Find where the given text appears and provide that cell's center as [X, Y] coordinate. 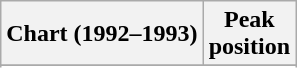
Peak position [249, 34]
Chart (1992–1993) [102, 34]
